Find where the given text appears and provide that cell's center as (X, Y) coordinate. 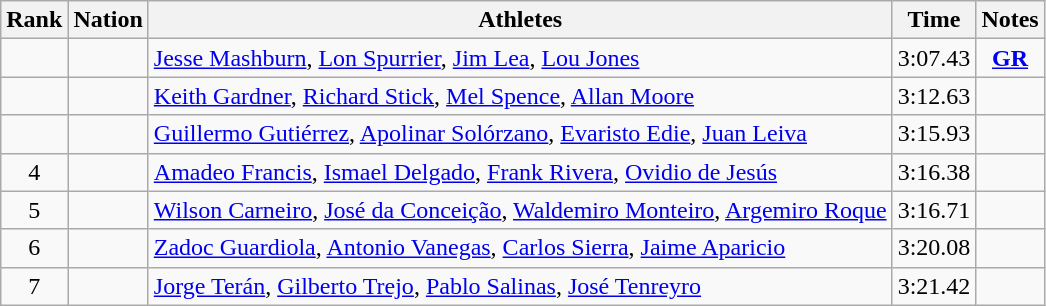
5 (34, 210)
Athletes (520, 20)
Wilson Carneiro, José da Conceição, Waldemiro Monteiro, Argemiro Roque (520, 210)
Time (934, 20)
3:20.08 (934, 248)
Jesse Mashburn, Lon Spurrier, Jim Lea, Lou Jones (520, 58)
Zadoc Guardiola, Antonio Vanegas, Carlos Sierra, Jaime Aparicio (520, 248)
3:12.63 (934, 96)
Amadeo Francis, Ismael Delgado, Frank Rivera, Ovidio de Jesús (520, 172)
Keith Gardner, Richard Stick, Mel Spence, Allan Moore (520, 96)
6 (34, 248)
3:21.42 (934, 286)
3:16.71 (934, 210)
Nation (108, 20)
3:16.38 (934, 172)
7 (34, 286)
Guillermo Gutiérrez, Apolinar Solórzano, Evaristo Edie, Juan Leiva (520, 134)
Rank (34, 20)
GR (1010, 58)
4 (34, 172)
Jorge Terán, Gilberto Trejo, Pablo Salinas, José Tenreyro (520, 286)
3:15.93 (934, 134)
Notes (1010, 20)
3:07.43 (934, 58)
